Identify which cell holds the provided text, then report its (x, y) central coordinate. 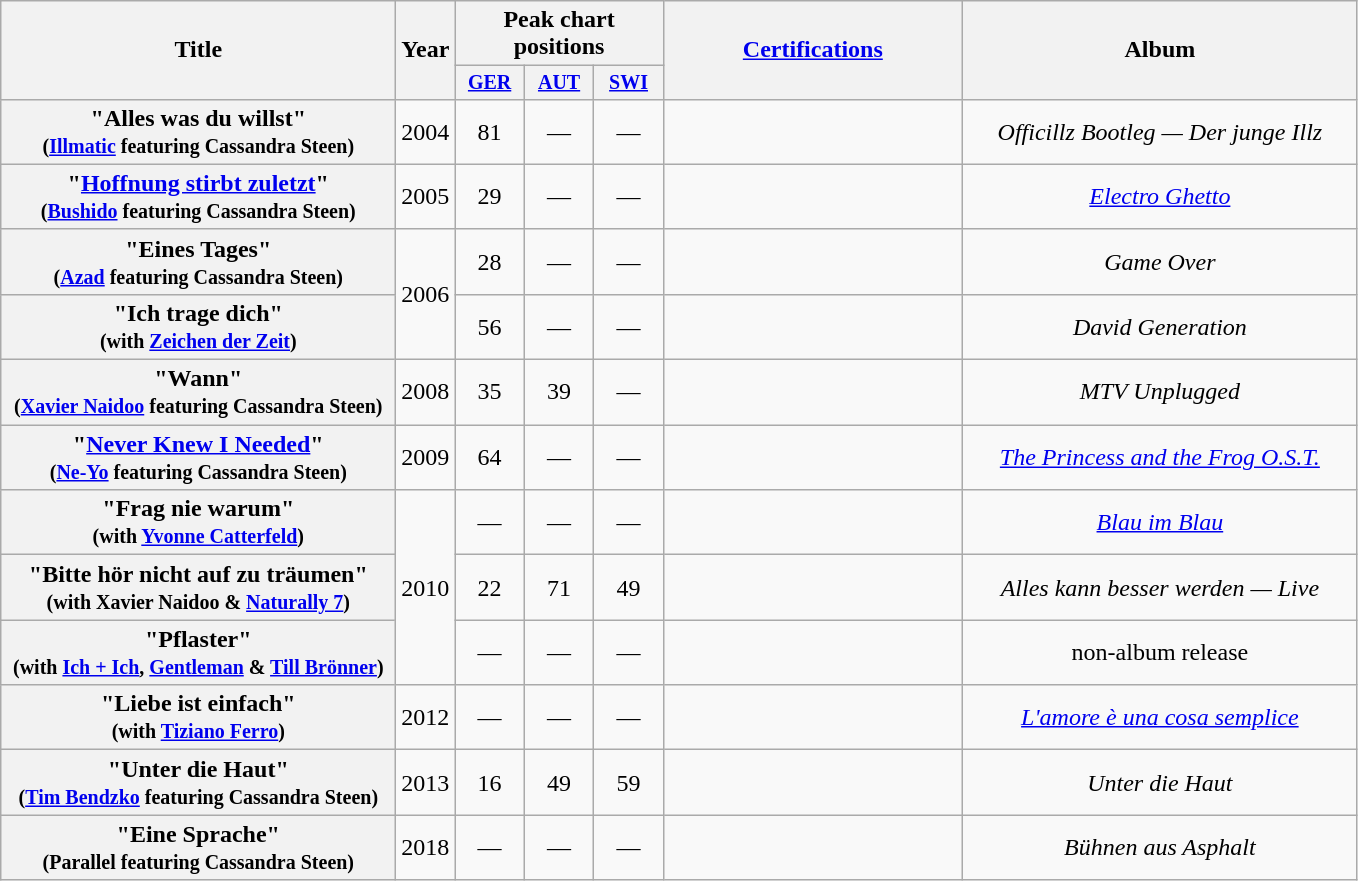
Year (426, 50)
59 (628, 782)
"Wann" (Xavier Naidoo featuring Cassandra Steen) (198, 392)
Peak chart positions (559, 34)
Blau im Blau (1160, 522)
"Frag nie warum" (with Yvonne Catterfeld) (198, 522)
39 (558, 392)
28 (490, 262)
"Eines Tages" (Azad featuring Cassandra Steen) (198, 262)
"Pflaster" (with Ich + Ich, Gentleman & Till Brönner) (198, 652)
64 (490, 458)
"Bitte hör nicht auf zu träumen" (with Xavier Naidoo & Naturally 7) (198, 588)
"Unter die Haut" (Tim Bendzko featuring Cassandra Steen) (198, 782)
Alles kann besser werden — Live (1160, 588)
71 (558, 588)
"Hoffnung stirbt zuletzt" (Bushido featuring Cassandra Steen) (198, 196)
Officillz Bootleg — Der junge Illz (1160, 132)
Album (1160, 50)
"Ich trage dich" (with Zeichen der Zeit) (198, 326)
2010 (426, 588)
56 (490, 326)
2018 (426, 848)
Bühnen aus Asphalt (1160, 848)
2005 (426, 196)
16 (490, 782)
2012 (426, 718)
L'amore è una cosa semplice (1160, 718)
22 (490, 588)
The Princess and the Frog O.S.T. (1160, 458)
81 (490, 132)
AUT (558, 82)
2013 (426, 782)
MTV Unplugged (1160, 392)
David Generation (1160, 326)
"Liebe ist einfach" (with Tiziano Ferro) (198, 718)
Electro Ghetto (1160, 196)
GER (490, 82)
2009 (426, 458)
"Alles was du willst" (Illmatic featuring Cassandra Steen) (198, 132)
2004 (426, 132)
"Eine Sprache" (Parallel featuring Cassandra Steen) (198, 848)
Certifications (812, 50)
2006 (426, 294)
Game Over (1160, 262)
2008 (426, 392)
SWI (628, 82)
non-album release (1160, 652)
35 (490, 392)
Title (198, 50)
Unter die Haut (1160, 782)
29 (490, 196)
"Never Knew I Needed" (Ne-Yo featuring Cassandra Steen) (198, 458)
